Detect which cell encompasses the target text, then output its (X, Y) center coordinate. 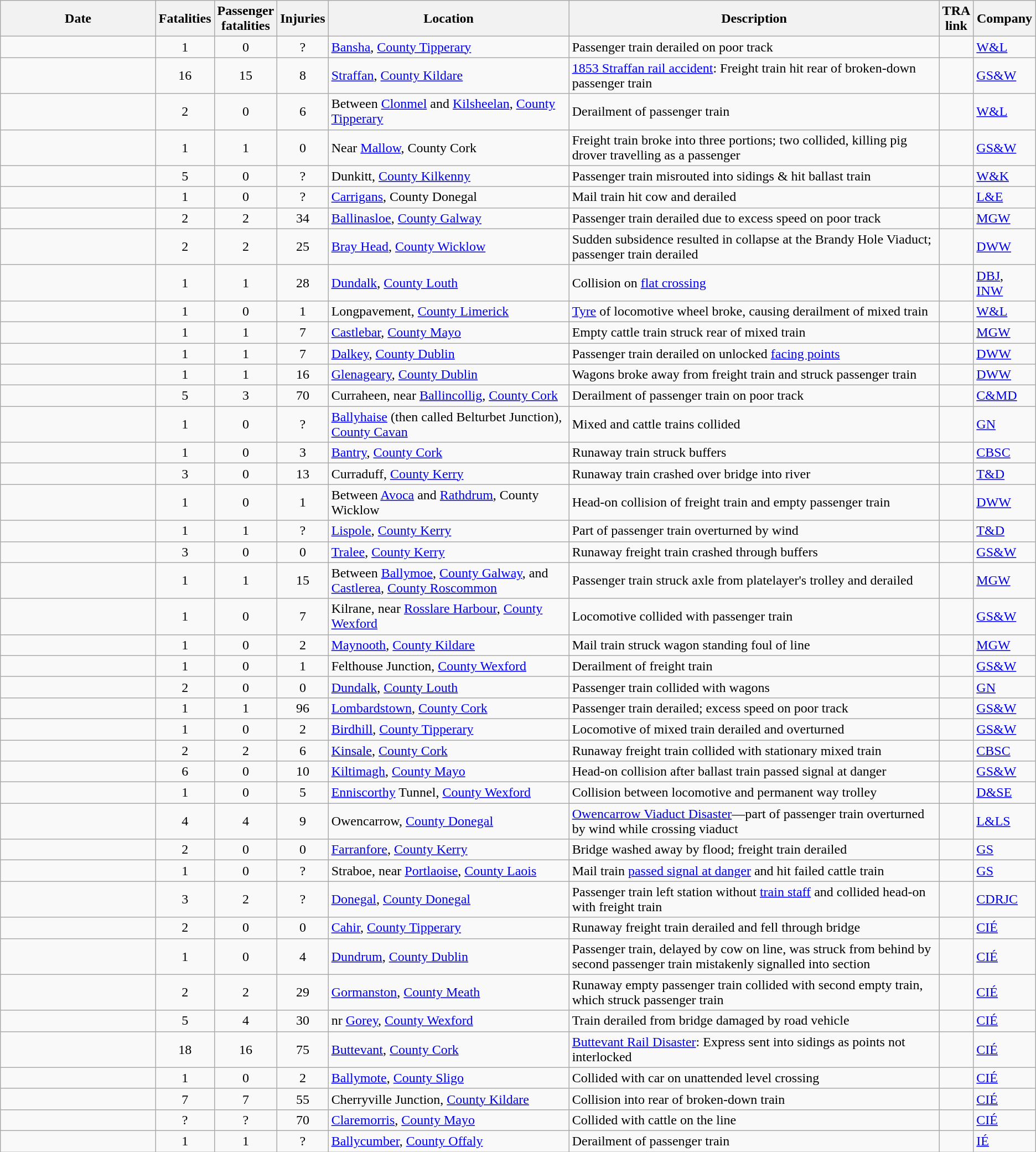
Maynooth, County Kildare (448, 645)
Collided with car on unattended level crossing (754, 1078)
Passenger train derailed; excess speed on poor track (754, 708)
13 (303, 474)
30 (303, 1021)
L&LS (1004, 822)
Dunkitt, County Kilkenny (448, 176)
Lispole, County Kerry (448, 531)
Ballycumber, County Offaly (448, 1141)
55 (303, 1099)
Dundrum, County Dublin (448, 957)
Buttevant, County Cork (448, 1050)
Tyre of locomotive wheel broke, causing derailment of mixed train (754, 311)
8 (303, 75)
18 (185, 1050)
Locomotive collided with passenger train (754, 617)
Ballinasloe, County Galway (448, 218)
nr Gorey, County Wexford (448, 1021)
Collision between locomotive and permanent way trolley (754, 793)
Derailment of freight train (754, 666)
29 (303, 992)
Kilrane, near Rosslare Harbour, County Wexford (448, 617)
IÉ (1004, 1141)
Owencarrow, County Donegal (448, 822)
Claremorris, County Mayo (448, 1120)
Curraheen, near Ballincollig, County Cork (448, 396)
Glenageary, County Dublin (448, 375)
Runaway freight train derailed and fell through bridge (754, 928)
Description (754, 19)
Head-on collision of freight train and empty passenger train (754, 503)
Bantry, County Cork (448, 453)
Location (448, 19)
Mail train struck wagon standing foul of line (754, 645)
34 (303, 218)
Derailment of passenger train on poor track (754, 396)
1853 Straffan rail accident: Freight train hit rear of broken-down passenger train (754, 75)
Runaway freight train collided with stationary mixed train (754, 750)
Straffan, County Kildare (448, 75)
Kinsale, County Cork (448, 750)
Buttevant Rail Disaster: Express sent into sidings as points not interlocked (754, 1050)
Owencarrow Viaduct Disaster—part of passenger train overturned by wind while crossing viaduct (754, 822)
Straboe, near Portlaoise, County Laois (448, 871)
Injuries (303, 19)
TRAlink (956, 19)
Mail train hit cow and derailed (754, 197)
Passenger train derailed due to excess speed on poor track (754, 218)
Date (79, 19)
Enniscorthy Tunnel, County Wexford (448, 793)
Bridge washed away by flood; freight train derailed (754, 850)
75 (303, 1050)
C&MD (1004, 396)
25 (303, 247)
Lombardstown, County Cork (448, 708)
28 (303, 282)
Passenger train misrouted into sidings & hit ballast train (754, 176)
Mail train passed signal at danger and hit failed cattle train (754, 871)
Bray Head, County Wicklow (448, 247)
D&SE (1004, 793)
L&E (1004, 197)
Passenger train struck axle from platelayer's trolley and derailed (754, 580)
Head-on collision after ballast train passed signal at danger (754, 772)
Passengerfatalities (246, 19)
9 (303, 822)
Runaway train struck buffers (754, 453)
Mixed and cattle trains collided (754, 424)
Collision into rear of broken-down train (754, 1099)
Sudden subsidence resulted in collapse at the Brandy Hole Viaduct; passenger train derailed (754, 247)
Between Clonmel and Kilsheelan, County Tipperary (448, 112)
Passenger train derailed on unlocked facing points (754, 354)
Ballyhaise (then called Belturbet Junction), County Cavan (448, 424)
Part of passenger train overturned by wind (754, 531)
CDRJC (1004, 899)
Train derailed from bridge damaged by road vehicle (754, 1021)
Passenger train, delayed by cow on line, was struck from behind by second passenger train mistakenly signalled into section (754, 957)
Passenger train collided with wagons (754, 687)
Empty cattle train struck rear of mixed train (754, 332)
Felthouse Junction, County Wexford (448, 666)
Wagons broke away from freight train and struck passenger train (754, 375)
Between Ballymoe, County Galway, and Castlerea, County Roscommon (448, 580)
Carrigans, County Donegal (448, 197)
Longpavement, County Limerick (448, 311)
Ballymote, County Sligo (448, 1078)
Gormanston, County Meath (448, 992)
DBJ, INW (1004, 282)
Cherryville Junction, County Kildare (448, 1099)
W&K (1004, 176)
Collided with cattle on the line (754, 1120)
Collision on flat crossing (754, 282)
Runaway empty passenger train collided with second empty train, which struck passenger train (754, 992)
96 (303, 708)
Donegal, County Donegal (448, 899)
Between Avoca and Rathdrum, County Wicklow (448, 503)
Curraduff, County Kerry (448, 474)
Near Mallow, County Cork (448, 147)
Freight train broke into three portions; two collided, killing pig drover travelling as a passenger (754, 147)
Dalkey, County Dublin (448, 354)
Passenger train derailed on poor track (754, 47)
Runaway freight train crashed through buffers (754, 552)
10 (303, 772)
Runaway train crashed over bridge into river (754, 474)
Castlebar, County Mayo (448, 332)
Farranfore, County Kerry (448, 850)
Kiltimagh, County Mayo (448, 772)
Tralee, County Kerry (448, 552)
Passenger train left station without train staff and collided head-on with freight train (754, 899)
Birdhill, County Tipperary (448, 729)
Locomotive of mixed train derailed and overturned (754, 729)
Cahir, County Tipperary (448, 928)
Company (1004, 19)
Bansha, County Tipperary (448, 47)
Fatalities (185, 19)
